Determine the (x, y) coordinate at the center of the cell enclosing the given text.  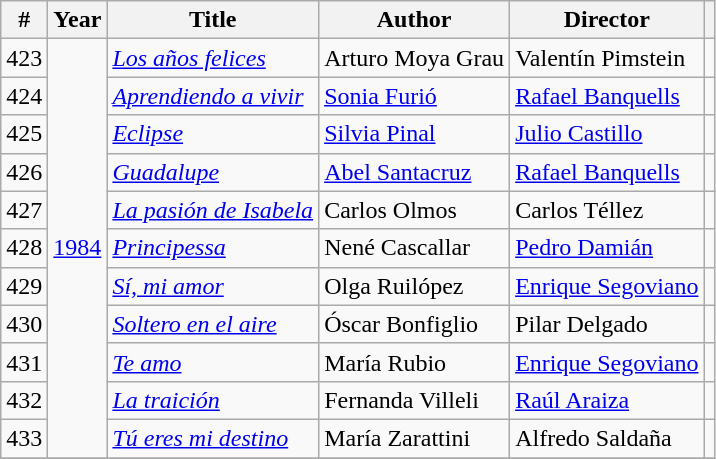
Nené Cascallar (414, 248)
432 (24, 400)
Valentín Pimstein (607, 58)
María Rubio (414, 362)
La pasión de Isabela (213, 210)
Fernanda Villeli (414, 400)
Pilar Delgado (607, 324)
Abel Santacruz (414, 172)
Guadalupe (213, 172)
433 (24, 438)
Silvia Pinal (414, 134)
La traición (213, 400)
Carlos Téllez (607, 210)
424 (24, 96)
431 (24, 362)
Raúl Araiza (607, 400)
427 (24, 210)
Aprendiendo a vivir (213, 96)
Pedro Damián (607, 248)
428 (24, 248)
425 (24, 134)
Te amo (213, 362)
Carlos Olmos (414, 210)
Year (78, 20)
430 (24, 324)
429 (24, 286)
Alfredo Saldaña (607, 438)
Soltero en el aire (213, 324)
Tú eres mi destino (213, 438)
426 (24, 172)
Title (213, 20)
Julio Castillo (607, 134)
Sí, mi amor (213, 286)
Author (414, 20)
Arturo Moya Grau (414, 58)
1984 (78, 248)
Eclipse (213, 134)
Olga Ruilópez (414, 286)
María Zarattini (414, 438)
Óscar Bonfiglio (414, 324)
Los años felices (213, 58)
Sonia Furió (414, 96)
Director (607, 20)
423 (24, 58)
Principessa (213, 248)
# (24, 20)
